Extract the (X, Y) coordinate from the center of the cell holding the provided text.  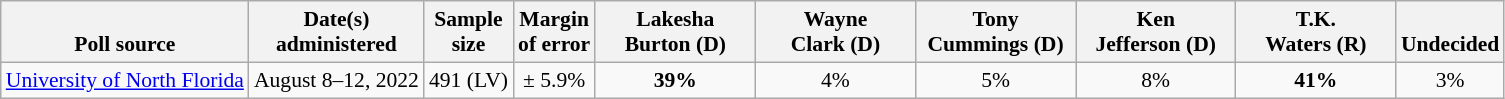
T.K.Waters (R) (1316, 32)
August 8–12, 2022 (336, 80)
TonyCummings (D) (996, 32)
3% (1450, 80)
Poll source (125, 32)
Date(s)administered (336, 32)
Undecided (1450, 32)
KenJefferson (D) (1156, 32)
LakeshaBurton (D) (675, 32)
8% (1156, 80)
5% (996, 80)
39% (675, 80)
Samplesize (468, 32)
491 (LV) (468, 80)
± 5.9% (554, 80)
4% (835, 80)
University of North Florida (125, 80)
41% (1316, 80)
WayneClark (D) (835, 32)
Marginof error (554, 32)
